Capture the cell that displays the provided text and extract its (X, Y) central coordinate. 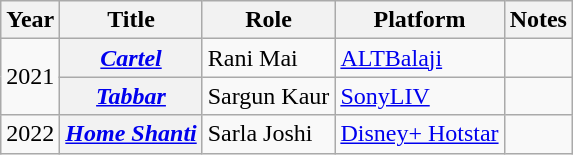
Home Shanti (131, 134)
ALTBalaji (420, 58)
2021 (30, 77)
Sargun Kaur (268, 96)
2022 (30, 134)
Sarla Joshi (268, 134)
Platform (420, 20)
Rani Mai (268, 58)
Notes (538, 20)
Year (30, 20)
Cartel (131, 58)
Role (268, 20)
Disney+ Hotstar (420, 134)
Title (131, 20)
SonyLIV (420, 96)
Tabbar (131, 96)
